Extract the [X, Y] coordinate from the center of the cell holding the provided text.  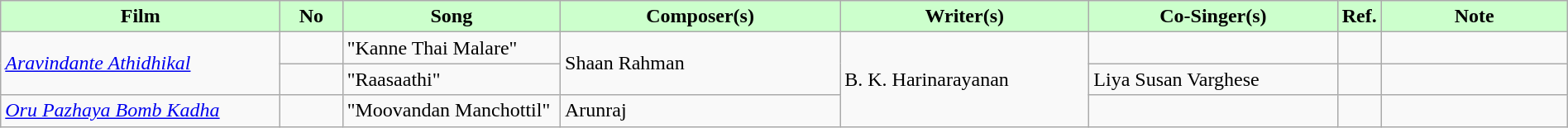
Oru Pazhaya Bomb Kadha [141, 111]
"Raasaathi" [452, 79]
"Kanne Thai Malare" [452, 48]
Arunraj [700, 111]
B. K. Harinarayanan [964, 79]
Shaan Rahman [700, 64]
Composer(s) [700, 17]
Aravindante Athidhikal [141, 64]
Co-Singer(s) [1213, 17]
Film [141, 17]
"Moovandan Manchottil" [452, 111]
Note [1474, 17]
Liya Susan Varghese [1213, 79]
Song [452, 17]
No [311, 17]
Ref. [1360, 17]
Writer(s) [964, 17]
